Search for the cell housing the specified text and yield its [x, y] center coordinate. 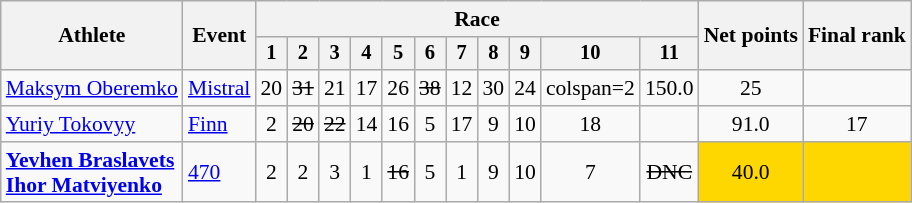
colspan=2 [590, 88]
4 [367, 54]
18 [590, 124]
DNC [670, 172]
Finn [219, 124]
8 [493, 54]
150.0 [670, 88]
6 [430, 54]
25 [751, 88]
470 [219, 172]
38 [430, 88]
21 [335, 88]
40.0 [751, 172]
Athlete [92, 36]
31 [303, 88]
Yuriy Tokovyy [92, 124]
11 [670, 54]
26 [398, 88]
30 [493, 88]
Final rank [857, 36]
Race [476, 19]
Maksym Oberemko [92, 88]
22 [335, 124]
Yevhen BraslavetsIhor Matviyenko [92, 172]
24 [525, 88]
Event [219, 36]
14 [367, 124]
Net points [751, 36]
12 [462, 88]
91.0 [751, 124]
Mistral [219, 88]
